Provide the [X, Y] coordinate of the cell's center where the given text is located.  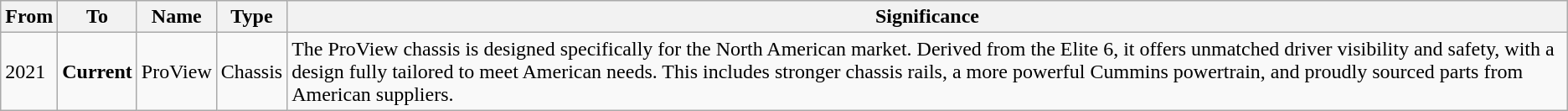
ProView [176, 71]
Significance [928, 17]
To [97, 17]
From [29, 17]
Chassis [251, 71]
Name [176, 17]
Type [251, 17]
Current [97, 71]
2021 [29, 71]
